For the text-containing cell, return its midpoint in (X, Y) coordinate format. 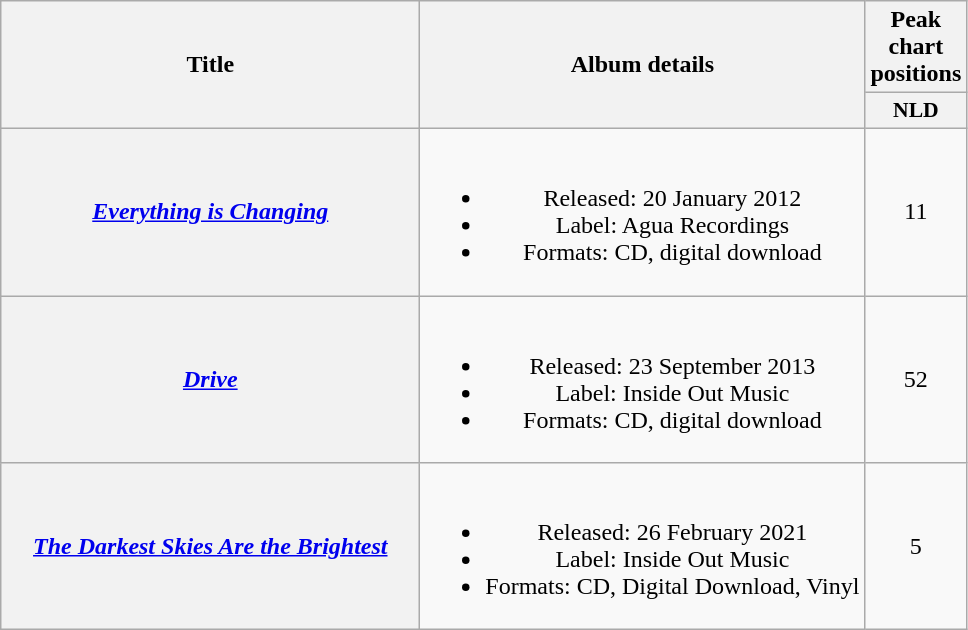
52 (916, 380)
Everything is Changing (210, 212)
Album details (642, 65)
Released: 26 February 2021Label: Inside Out MusicFormats: CD, Digital Download, Vinyl (642, 546)
Peak chart positions (916, 47)
Released: 20 January 2012Label: Agua RecordingsFormats: CD, digital download (642, 212)
Drive (210, 380)
Released: 23 September 2013Label: Inside Out MusicFormats: CD, digital download (642, 380)
11 (916, 212)
NLD (916, 111)
Title (210, 65)
The Darkest Skies Are the Brightest (210, 546)
5 (916, 546)
